Search for the cell housing the specified text and yield its [X, Y] center coordinate. 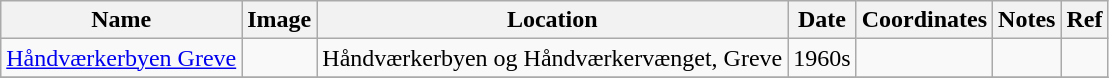
Location [552, 20]
Ref [1084, 20]
Image [280, 20]
1960s [822, 58]
Håndværkerbyen og Håndværkervænget, Greve [552, 58]
Notes [1027, 20]
Coordinates [924, 20]
Name [122, 20]
Date [822, 20]
Håndværkerbyen Greve [122, 58]
